Output the (x, y) coordinate of the center of the cell containing the given text.  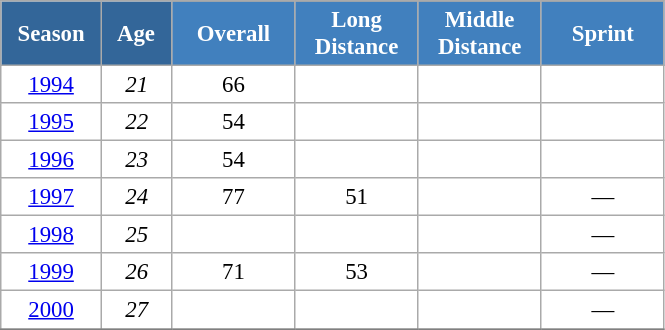
1994 (52, 85)
Age (136, 34)
27 (136, 310)
23 (136, 160)
Season (52, 34)
1996 (52, 160)
71 (234, 273)
1998 (52, 235)
22 (136, 122)
51 (356, 197)
2000 (52, 310)
77 (234, 197)
26 (136, 273)
66 (234, 85)
Overall (234, 34)
24 (136, 197)
Long Distance (356, 34)
Sprint (602, 34)
1999 (52, 273)
21 (136, 85)
25 (136, 235)
1997 (52, 197)
1995 (52, 122)
53 (356, 273)
Middle Distance (480, 34)
